Identify which cell holds the provided text, then report its [X, Y] central coordinate. 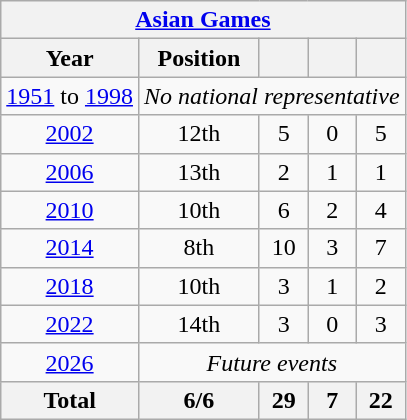
Asian Games [203, 20]
Total [70, 400]
2018 [70, 286]
2026 [70, 362]
12th [198, 134]
22 [382, 400]
Position [198, 58]
10 [284, 248]
2022 [70, 324]
1951 to 1998 [70, 96]
14th [198, 324]
6/6 [198, 400]
8th [198, 248]
6 [284, 210]
2014 [70, 248]
2002 [70, 134]
2006 [70, 172]
29 [284, 400]
No national representative [272, 96]
4 [382, 210]
2010 [70, 210]
Year [70, 58]
Future events [272, 362]
13th [198, 172]
